Return [x, y] of the center of cell containing provided text 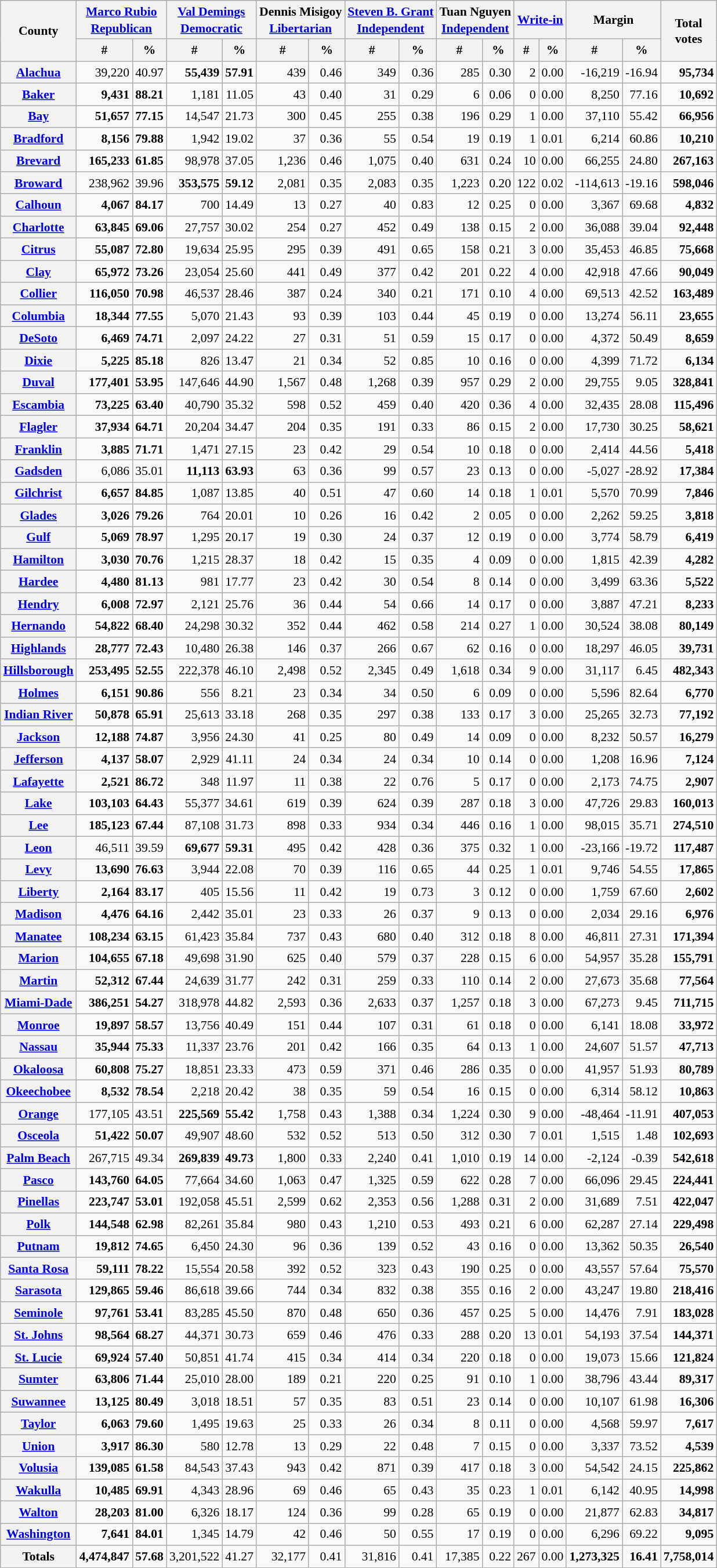
0.67 [418, 648]
165,233 [104, 161]
5,418 [689, 449]
Gilchrist [38, 493]
9.05 [642, 382]
38 [283, 1091]
Taylor [38, 1424]
Totalvotes [689, 31]
Collier [38, 294]
62.83 [642, 1512]
476 [372, 1335]
35.28 [642, 959]
71.44 [150, 1380]
83 [372, 1402]
224,441 [689, 1180]
83,285 [194, 1313]
0.66 [418, 604]
98,564 [104, 1335]
93 [283, 316]
1.48 [642, 1135]
27.15 [239, 449]
9,095 [689, 1534]
69,513 [594, 294]
61.85 [150, 161]
Brevard [38, 161]
353,575 [194, 183]
6,657 [104, 493]
267 [527, 1556]
59.12 [239, 183]
19,634 [194, 249]
23.76 [239, 1047]
0.23 [498, 1490]
59.31 [239, 848]
54,957 [594, 959]
Indian River [38, 715]
185,123 [104, 826]
2,262 [594, 516]
328,841 [689, 382]
144,371 [689, 1335]
6,151 [104, 692]
898 [283, 826]
Volusia [38, 1468]
3,030 [104, 560]
75.33 [150, 1047]
46.10 [239, 670]
64 [459, 1047]
2,442 [194, 914]
50,878 [104, 715]
295 [283, 249]
934 [372, 826]
1,268 [372, 382]
121,824 [689, 1357]
0.57 [418, 471]
46,811 [594, 937]
Duval [38, 382]
30 [372, 582]
3,499 [594, 582]
4,568 [594, 1424]
405 [194, 892]
6,450 [194, 1246]
242 [283, 981]
63 [283, 471]
3,367 [594, 205]
980 [283, 1224]
0.05 [498, 516]
0.11 [498, 1424]
Pinellas [38, 1202]
462 [372, 626]
55,377 [194, 803]
77.16 [642, 95]
69 [283, 1490]
5,570 [594, 493]
43,557 [594, 1269]
6,086 [104, 471]
75,570 [689, 1269]
0.76 [418, 781]
70 [283, 870]
1,288 [459, 1202]
Val DemingsDemocratic [211, 20]
4,539 [689, 1446]
44,371 [194, 1335]
Hendry [38, 604]
49.73 [239, 1158]
81.00 [150, 1512]
14,998 [689, 1490]
-2,124 [594, 1158]
1,388 [372, 1113]
1,618 [459, 670]
18.51 [239, 1402]
0.58 [418, 626]
61 [459, 1025]
St. Johns [38, 1335]
-16,219 [594, 72]
20,204 [194, 427]
415 [283, 1357]
269,839 [194, 1158]
3,885 [104, 449]
23,054 [194, 271]
28,203 [104, 1512]
63.36 [642, 582]
Leon [38, 848]
28,777 [104, 648]
163,489 [689, 294]
45.51 [239, 1202]
17,384 [689, 471]
0.26 [327, 516]
139 [372, 1246]
19.02 [239, 139]
122 [527, 183]
28.00 [239, 1380]
71.72 [642, 360]
228 [459, 959]
66,956 [689, 117]
70.76 [150, 560]
Hernando [38, 626]
54.55 [642, 870]
40.95 [642, 1490]
45.50 [239, 1313]
63.93 [239, 471]
59 [372, 1091]
15,554 [194, 1269]
38,796 [594, 1380]
0.60 [418, 493]
21,877 [594, 1512]
1,759 [594, 892]
8,532 [104, 1091]
532 [283, 1135]
Broward [38, 183]
67.18 [150, 959]
0.56 [418, 1202]
66,096 [594, 1180]
47.21 [642, 604]
103 [372, 316]
286 [459, 1069]
34.47 [239, 427]
0.12 [498, 892]
10,863 [689, 1091]
44.82 [239, 1003]
171,394 [689, 937]
Osceola [38, 1135]
26.38 [239, 648]
4,343 [194, 1490]
98,978 [194, 161]
13.47 [239, 360]
96 [283, 1246]
16.41 [642, 1556]
371 [372, 1069]
82.64 [642, 692]
6,419 [689, 538]
Escambia [38, 405]
6,142 [594, 1490]
1,063 [283, 1180]
513 [372, 1135]
10,692 [689, 95]
2,164 [104, 892]
69.06 [150, 227]
82,261 [194, 1224]
43.51 [150, 1113]
0.45 [327, 117]
392 [283, 1269]
1,567 [283, 382]
47,713 [689, 1047]
Union [38, 1446]
25.60 [239, 271]
700 [194, 205]
Manatee [38, 937]
2,081 [283, 183]
59.97 [642, 1424]
69.68 [642, 205]
3,917 [104, 1446]
255 [372, 117]
943 [283, 1468]
35.68 [642, 981]
91 [459, 1380]
52.55 [150, 670]
54,193 [594, 1335]
42.39 [642, 560]
8,233 [689, 604]
491 [372, 249]
38.08 [642, 626]
414 [372, 1357]
56.11 [642, 316]
55,087 [104, 249]
659 [283, 1335]
Liberty [38, 892]
6,469 [104, 338]
4,137 [104, 759]
30,524 [594, 626]
-23,166 [594, 848]
Bradford [38, 139]
Flagler [38, 427]
542,618 [689, 1158]
57.91 [239, 72]
54.27 [150, 1003]
Citrus [38, 249]
3,026 [104, 516]
72.43 [150, 648]
15.66 [642, 1357]
117,487 [689, 848]
0.62 [327, 1202]
63,806 [104, 1380]
73.26 [150, 271]
2,121 [194, 604]
64.43 [150, 803]
28.46 [239, 294]
166 [372, 1047]
34.60 [239, 1180]
86.72 [150, 781]
Hillsborough [38, 670]
84.85 [150, 493]
80,789 [689, 1069]
24.22 [239, 338]
74.75 [642, 781]
Putnam [38, 1246]
18 [283, 560]
155,791 [689, 959]
13,756 [194, 1025]
Wakulla [38, 1490]
86 [459, 427]
44 [459, 870]
41.11 [239, 759]
171 [459, 294]
1,236 [283, 161]
115,496 [689, 405]
42,918 [594, 271]
Santa Rosa [38, 1269]
37.43 [239, 1468]
15.56 [239, 892]
50.57 [642, 737]
27 [283, 338]
17 [459, 1534]
31.90 [239, 959]
90.86 [150, 692]
40.97 [150, 72]
422,047 [689, 1202]
631 [459, 161]
1,224 [459, 1113]
870 [283, 1313]
Lake [38, 803]
Gadsden [38, 471]
482,343 [689, 670]
229,498 [689, 1224]
31.73 [239, 826]
457 [459, 1313]
6,134 [689, 360]
274,510 [689, 826]
DeSoto [38, 338]
7,617 [689, 1424]
318,978 [194, 1003]
9,746 [594, 870]
54,822 [104, 626]
8.21 [239, 692]
190 [459, 1269]
75.27 [150, 1069]
27.31 [642, 937]
160,013 [689, 803]
85.18 [150, 360]
24,298 [194, 626]
Steven B. GrantIndependent [390, 20]
34.61 [239, 803]
16.96 [642, 759]
37,934 [104, 427]
75,668 [689, 249]
57.40 [150, 1357]
1,208 [594, 759]
10,107 [594, 1402]
Dennis MisigoyLibertarian [300, 20]
80 [372, 737]
177,401 [104, 382]
88.21 [150, 95]
46,511 [104, 848]
7.51 [642, 1202]
Tuan NguyenIndependent [475, 20]
133 [459, 715]
3,337 [594, 1446]
49,907 [194, 1135]
1,800 [283, 1158]
3,818 [689, 516]
69.91 [150, 1490]
191 [372, 427]
68.40 [150, 626]
Bay [38, 117]
104,655 [104, 959]
19.63 [239, 1424]
446 [459, 826]
129,865 [104, 1291]
35,453 [594, 249]
-0.39 [642, 1158]
Monroe [38, 1025]
1,942 [194, 139]
3,201,522 [194, 1556]
Calhoun [38, 205]
417 [459, 1468]
5,069 [104, 538]
70.99 [642, 493]
285 [459, 72]
46.85 [642, 249]
74.65 [150, 1246]
18.08 [642, 1025]
6,141 [594, 1025]
0.06 [498, 95]
3,944 [194, 870]
2,602 [689, 892]
452 [372, 227]
158 [459, 249]
54,542 [594, 1468]
74.87 [150, 737]
Washington [38, 1534]
62.98 [150, 1224]
72.80 [150, 249]
-19.72 [642, 848]
493 [459, 1224]
County [38, 31]
24,639 [194, 981]
4,282 [689, 560]
5,522 [689, 582]
25,010 [194, 1380]
297 [372, 715]
53.41 [150, 1313]
51,422 [104, 1135]
28.37 [239, 560]
50.49 [642, 338]
1,273,325 [594, 1556]
25 [283, 1424]
10,485 [104, 1490]
1,257 [459, 1003]
63.15 [150, 937]
Write-in [540, 20]
619 [283, 803]
Madison [38, 914]
84,543 [194, 1468]
2,353 [372, 1202]
1,210 [372, 1224]
428 [372, 848]
St. Lucie [38, 1357]
32,177 [283, 1556]
10,210 [689, 139]
71.71 [150, 449]
Palm Beach [38, 1158]
288 [459, 1335]
2,907 [689, 781]
459 [372, 405]
Sarasota [38, 1291]
Marion [38, 959]
1,075 [372, 161]
60.86 [642, 139]
650 [372, 1313]
323 [372, 1269]
Dixie [38, 360]
3,018 [194, 1402]
70.98 [150, 294]
1,010 [459, 1158]
225,569 [194, 1113]
57.68 [150, 1556]
183,028 [689, 1313]
598,046 [689, 183]
20.58 [239, 1269]
-19.16 [642, 183]
Miami-Dade [38, 1003]
78.54 [150, 1091]
Okaloosa [38, 1069]
6,326 [194, 1512]
1,345 [194, 1534]
79.60 [150, 1424]
680 [372, 937]
57 [283, 1402]
25.76 [239, 604]
43,247 [594, 1291]
77.15 [150, 117]
3,887 [594, 604]
34 [372, 692]
9.45 [642, 1003]
2,414 [594, 449]
0.53 [418, 1224]
Martin [38, 981]
5,070 [194, 316]
6,214 [594, 139]
Margin [613, 20]
31.77 [239, 981]
352 [283, 626]
1,471 [194, 449]
9,431 [104, 95]
4,067 [104, 205]
Levy [38, 870]
68.27 [150, 1335]
30.73 [239, 1335]
2,633 [372, 1003]
47 [372, 493]
32.73 [642, 715]
64.16 [150, 914]
439 [283, 72]
387 [283, 294]
143,760 [104, 1180]
2,218 [194, 1091]
4,476 [104, 914]
43.44 [642, 1380]
0.32 [498, 848]
37.54 [642, 1335]
223,747 [104, 1202]
1,181 [194, 95]
54 [372, 604]
42.52 [642, 294]
0.73 [418, 892]
69.22 [642, 1534]
78.22 [150, 1269]
52,312 [104, 981]
64.71 [150, 427]
34,817 [689, 1512]
Orange [38, 1113]
Baker [38, 95]
58.12 [642, 1091]
2,593 [283, 1003]
Holmes [38, 692]
16,306 [689, 1402]
1,515 [594, 1135]
624 [372, 803]
744 [283, 1291]
Lafayette [38, 781]
Jackson [38, 737]
32,435 [594, 405]
86,618 [194, 1291]
Franklin [38, 449]
-48,464 [594, 1113]
50,851 [194, 1357]
2,240 [372, 1158]
238,962 [104, 183]
18,297 [594, 648]
33,972 [689, 1025]
0.55 [418, 1534]
2,498 [283, 670]
60,808 [104, 1069]
11,113 [194, 471]
49,698 [194, 959]
33.18 [239, 715]
287 [459, 803]
17,385 [459, 1556]
37 [283, 139]
77,564 [689, 981]
1,758 [283, 1113]
-114,613 [594, 183]
Hardee [38, 582]
28.08 [642, 405]
35.32 [239, 405]
27.14 [642, 1224]
77.55 [150, 316]
73.52 [642, 1446]
147,646 [194, 382]
78.97 [150, 538]
Lee [38, 826]
97,761 [104, 1313]
27,673 [594, 981]
420 [459, 405]
25,265 [594, 715]
55,439 [194, 72]
146 [283, 648]
192,058 [194, 1202]
19.80 [642, 1291]
Pasco [38, 1180]
254 [283, 227]
12.78 [239, 1446]
473 [283, 1069]
7,846 [689, 493]
7,124 [689, 759]
29,755 [594, 382]
63.40 [150, 405]
46,537 [194, 294]
189 [283, 1380]
20.01 [239, 516]
1,215 [194, 560]
214 [459, 626]
61,423 [194, 937]
18,851 [194, 1069]
Glades [38, 516]
340 [372, 294]
79.26 [150, 516]
80.49 [150, 1402]
222,378 [194, 670]
61.58 [150, 1468]
65.91 [150, 715]
556 [194, 692]
5,225 [104, 360]
Seminole [38, 1313]
196 [459, 117]
11,337 [194, 1047]
39.04 [642, 227]
103,103 [104, 803]
53.01 [150, 1202]
6,976 [689, 914]
79.88 [150, 139]
73,225 [104, 405]
53.95 [150, 382]
13.85 [239, 493]
386,251 [104, 1003]
355 [459, 1291]
30.02 [239, 227]
28.96 [239, 1490]
218,416 [689, 1291]
47,726 [594, 803]
18,344 [104, 316]
26,540 [689, 1246]
Hamilton [38, 560]
4,480 [104, 582]
77,192 [689, 715]
1,223 [459, 183]
8,156 [104, 139]
4,832 [689, 205]
37.05 [239, 161]
Gulf [38, 538]
Okeechobee [38, 1091]
80,149 [689, 626]
90,049 [689, 271]
0.02 [553, 183]
-11.91 [642, 1113]
151 [283, 1025]
3,774 [594, 538]
44.56 [642, 449]
50 [372, 1534]
300 [283, 117]
23.33 [239, 1069]
39,220 [104, 72]
14,547 [194, 117]
8,232 [594, 737]
77,664 [194, 1180]
108,234 [104, 937]
1,325 [372, 1180]
0.83 [418, 205]
69,677 [194, 848]
10,480 [194, 648]
21.73 [239, 117]
6,770 [689, 692]
116,050 [104, 294]
259 [372, 981]
29.45 [642, 1180]
832 [372, 1291]
22.08 [239, 870]
-5,027 [594, 471]
-16.94 [642, 72]
24,607 [594, 1047]
7,758,014 [689, 1556]
31,117 [594, 670]
23,655 [689, 316]
59.25 [642, 516]
67,273 [594, 1003]
441 [283, 271]
25,613 [194, 715]
0.85 [418, 360]
31 [372, 95]
0.47 [327, 1180]
29.83 [642, 803]
21.43 [239, 316]
177,105 [104, 1113]
50.07 [150, 1135]
76.63 [150, 870]
27,757 [194, 227]
95,734 [689, 72]
67.60 [642, 892]
86.30 [150, 1446]
14,476 [594, 1313]
83.17 [150, 892]
69,924 [104, 1357]
64.05 [150, 1180]
124 [283, 1512]
65,972 [104, 271]
267,715 [104, 1158]
107 [372, 1025]
37,110 [594, 117]
11.05 [239, 95]
44.90 [239, 382]
266 [372, 648]
622 [459, 1180]
Clay [38, 271]
13,362 [594, 1246]
225,862 [689, 1468]
579 [372, 959]
62 [459, 648]
17,730 [594, 427]
51,657 [104, 117]
36 [283, 604]
66,255 [594, 161]
580 [194, 1446]
21 [283, 360]
144,548 [104, 1224]
16,279 [689, 737]
30.25 [642, 427]
31,689 [594, 1202]
625 [283, 959]
6,296 [594, 1534]
98,015 [594, 826]
18.17 [239, 1512]
47.66 [642, 271]
84.17 [150, 205]
52 [372, 360]
1,295 [194, 538]
35.71 [642, 826]
253,495 [104, 670]
Alachua [38, 72]
24.80 [642, 161]
74.71 [150, 338]
62,287 [594, 1224]
51.93 [642, 1069]
29.16 [642, 914]
41 [283, 737]
58.07 [150, 759]
348 [194, 781]
349 [372, 72]
35 [459, 1490]
110 [459, 981]
12,188 [104, 737]
Walton [38, 1512]
8,250 [594, 95]
375 [459, 848]
138 [459, 227]
3,956 [194, 737]
40.49 [239, 1025]
Polk [38, 1224]
19,812 [104, 1246]
8,659 [689, 338]
58,621 [689, 427]
711,715 [689, 1003]
495 [283, 848]
Nassau [38, 1047]
598 [283, 405]
102,693 [689, 1135]
92,448 [689, 227]
6.45 [642, 670]
871 [372, 1468]
Marco RubioRepublican [122, 20]
41.74 [239, 1357]
267,163 [689, 161]
764 [194, 516]
116 [372, 870]
13,690 [104, 870]
2,345 [372, 670]
39,731 [689, 648]
41,957 [594, 1069]
5,596 [594, 692]
4,474,847 [104, 1556]
49.34 [150, 1158]
1,495 [194, 1424]
20.42 [239, 1091]
58.79 [642, 538]
30.32 [239, 626]
61.98 [642, 1402]
7,641 [104, 1534]
957 [459, 382]
42 [283, 1534]
14.79 [239, 1534]
6,008 [104, 604]
2,083 [372, 183]
36,088 [594, 227]
826 [194, 360]
31,816 [372, 1556]
72.97 [150, 604]
17,865 [689, 870]
Charlotte [38, 227]
737 [283, 937]
46.05 [642, 648]
45 [459, 316]
981 [194, 582]
19,897 [104, 1025]
Totals [38, 1556]
204 [283, 427]
51 [372, 338]
2,034 [594, 914]
Highlands [38, 648]
2,173 [594, 781]
2,521 [104, 781]
84.01 [150, 1534]
51.57 [642, 1047]
41.27 [239, 1556]
17.77 [239, 582]
Sumter [38, 1380]
89,317 [689, 1380]
20.17 [239, 538]
2,599 [283, 1202]
13,125 [104, 1402]
2,929 [194, 759]
59,111 [104, 1269]
-28.92 [642, 471]
55 [372, 139]
6,314 [594, 1091]
50.35 [642, 1246]
35,944 [104, 1047]
57.64 [642, 1269]
48.60 [239, 1135]
139,085 [104, 1468]
19,073 [594, 1357]
407,053 [689, 1113]
1,087 [194, 493]
Suwannee [38, 1402]
29 [372, 449]
39.66 [239, 1291]
63,845 [104, 227]
Jefferson [38, 759]
268 [283, 715]
39.59 [150, 848]
4,372 [594, 338]
7.91 [642, 1313]
377 [372, 271]
1,815 [594, 560]
81.13 [150, 582]
39.96 [150, 183]
Columbia [38, 316]
59.46 [150, 1291]
4,399 [594, 360]
2,097 [194, 338]
13,274 [594, 316]
87,108 [194, 826]
25.95 [239, 249]
58.57 [150, 1025]
6,063 [104, 1424]
14.49 [239, 205]
24.15 [642, 1468]
40,790 [194, 405]
11.97 [239, 781]
